Locate the cell with the specified text and output its (x, y) center coordinate. 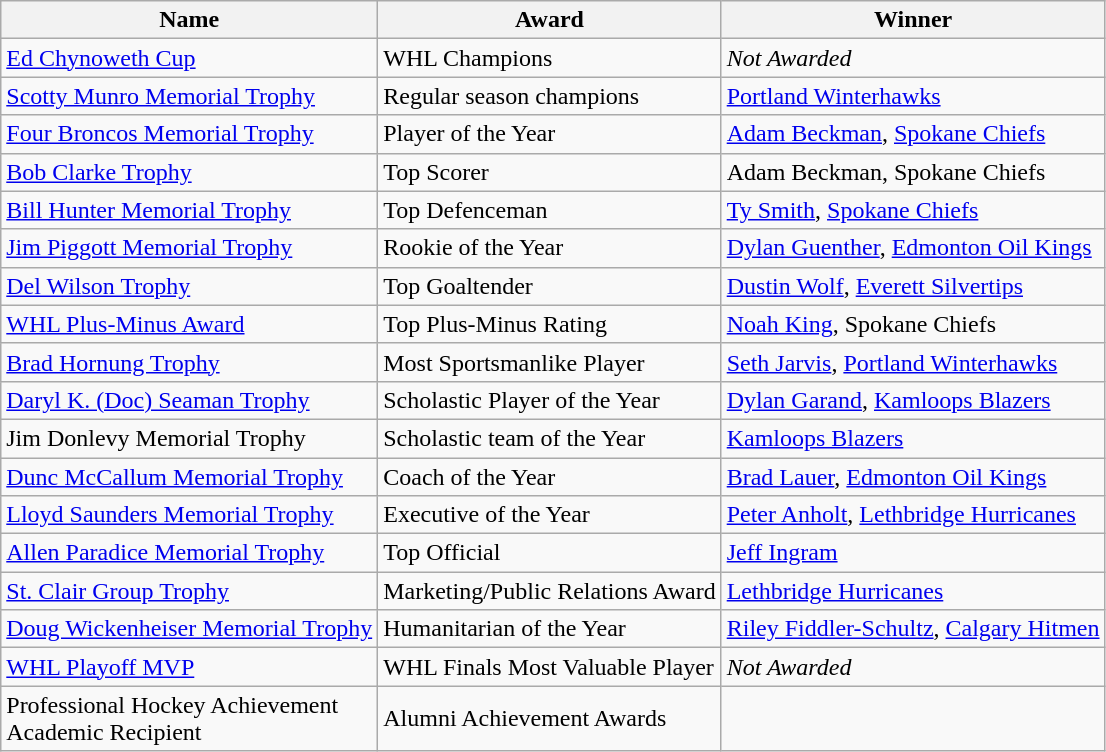
Rookie of the Year (550, 248)
Top Scorer (550, 172)
Kamloops Blazers (913, 438)
Brad Hornung Trophy (190, 362)
Professional Hockey AchievementAcademic Recipient (190, 718)
Bob Clarke Trophy (190, 172)
Player of the Year (550, 134)
Scholastic team of the Year (550, 438)
Peter Anholt, Lethbridge Hurricanes (913, 515)
Daryl K. (Doc) Seaman Trophy (190, 400)
Brad Lauer, Edmonton Oil Kings (913, 477)
Lethbridge Hurricanes (913, 591)
WHL Plus-Minus Award (190, 324)
Portland Winterhawks (913, 96)
Dustin Wolf, Everett Silvertips (913, 286)
Allen Paradice Memorial Trophy (190, 553)
Alumni Achievement Awards (550, 718)
Ty Smith, Spokane Chiefs (913, 210)
WHL Playoff MVP (190, 667)
Name (190, 20)
Bill Hunter Memorial Trophy (190, 210)
WHL Finals Most Valuable Player (550, 667)
Jim Donlevy Memorial Trophy (190, 438)
Winner (913, 20)
Del Wilson Trophy (190, 286)
Noah King, Spokane Chiefs (913, 324)
Top Official (550, 553)
Top Plus-Minus Rating (550, 324)
Riley Fiddler-Schultz, Calgary Hitmen (913, 629)
Jim Piggott Memorial Trophy (190, 248)
Jeff Ingram (913, 553)
Humanitarian of the Year (550, 629)
Marketing/Public Relations Award (550, 591)
Seth Jarvis, Portland Winterhawks (913, 362)
St. Clair Group Trophy (190, 591)
Executive of the Year (550, 515)
WHL Champions (550, 58)
Four Broncos Memorial Trophy (190, 134)
Dylan Guenther, Edmonton Oil Kings (913, 248)
Ed Chynoweth Cup (190, 58)
Regular season champions (550, 96)
Top Defenceman (550, 210)
Top Goaltender (550, 286)
Most Sportsmanlike Player (550, 362)
Lloyd Saunders Memorial Trophy (190, 515)
Award (550, 20)
Dunc McCallum Memorial Trophy (190, 477)
Scholastic Player of the Year (550, 400)
Scotty Munro Memorial Trophy (190, 96)
Coach of the Year (550, 477)
Dylan Garand, Kamloops Blazers (913, 400)
Doug Wickenheiser Memorial Trophy (190, 629)
